Detect which cell encompasses the target text, then output its (x, y) center coordinate. 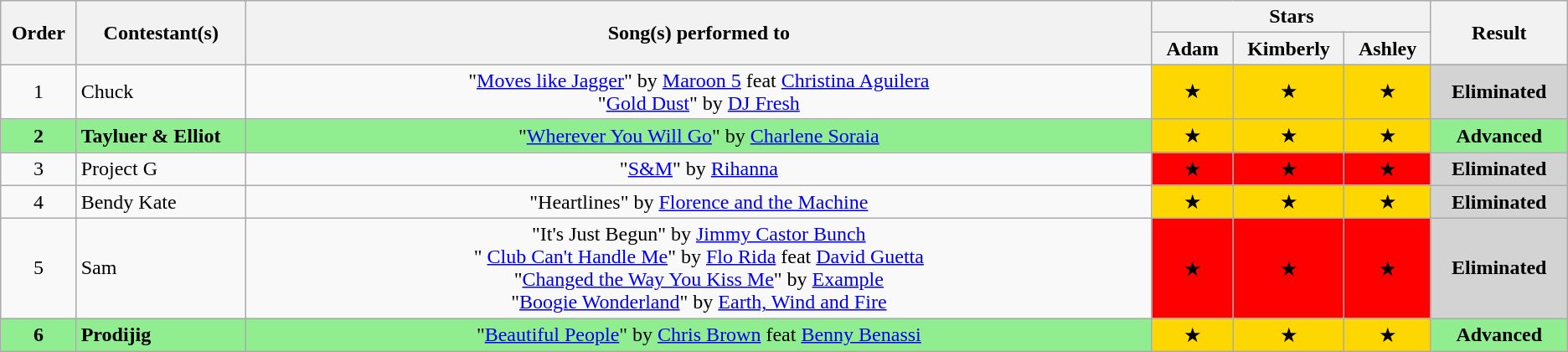
"Beautiful People" by Chris Brown feat Benny Benassi (699, 335)
Prodijig (161, 335)
5 (39, 268)
Adam (1193, 49)
Tayluer & Elliot (161, 136)
6 (39, 335)
Bendy Kate (161, 202)
"S&M" by Rihanna (699, 169)
Kimberly (1288, 49)
Order (39, 33)
4 (39, 202)
Chuck (161, 92)
Contestant(s) (161, 33)
Ashley (1387, 49)
Project G (161, 169)
3 (39, 169)
"Heartlines" by Florence and the Machine (699, 202)
Song(s) performed to (699, 33)
Stars (1292, 17)
"Moves like Jagger" by Maroon 5 feat Christina Aguilera "Gold Dust" by DJ Fresh (699, 92)
Sam (161, 268)
Result (1499, 33)
2 (39, 136)
1 (39, 92)
"Wherever You Will Go" by Charlene Soraia (699, 136)
